Scan for the cell matching the given text and deliver its [X, Y] coordinate at center. 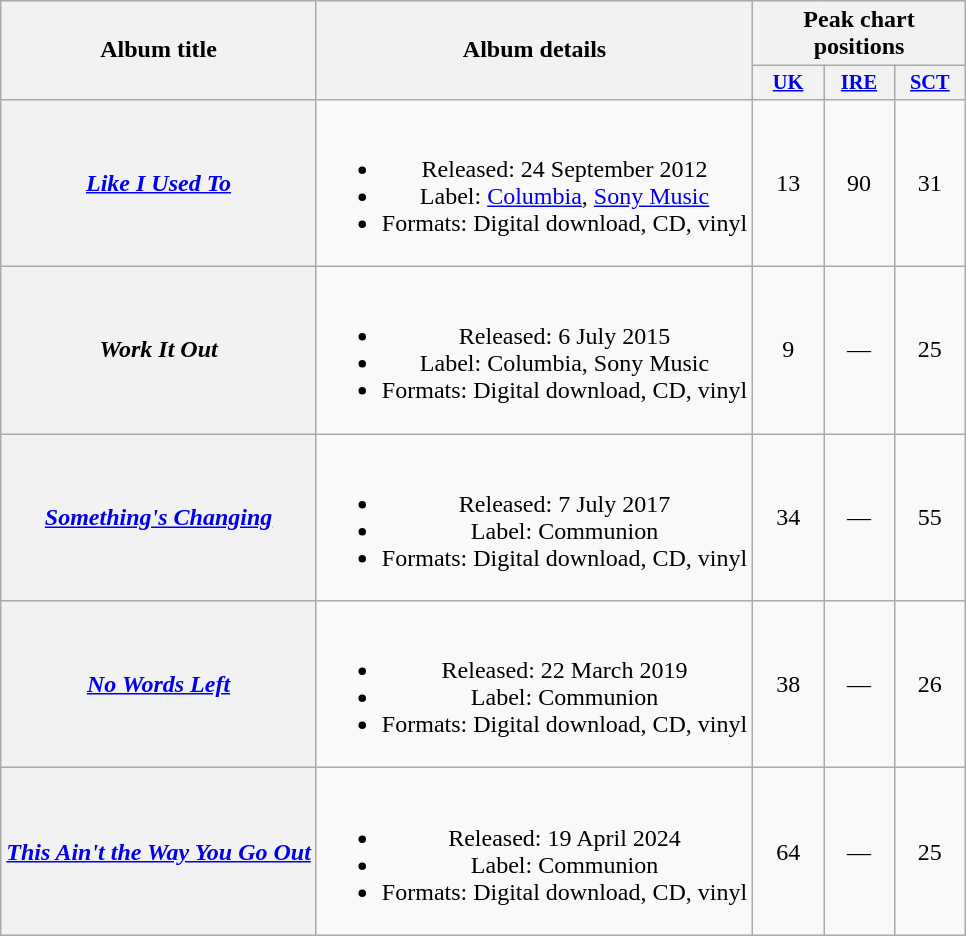
Released: 22 March 2019Label: CommunionFormats: Digital download, CD, vinyl [534, 684]
IRE [860, 83]
26 [930, 684]
90 [860, 182]
UK [788, 83]
55 [930, 518]
Album details [534, 50]
Released: 7 July 2017Label: CommunionFormats: Digital download, CD, vinyl [534, 518]
This Ain't the Way You Go Out [159, 852]
34 [788, 518]
31 [930, 182]
38 [788, 684]
13 [788, 182]
Released: 6 July 2015Label: Columbia, Sony MusicFormats: Digital download, CD, vinyl [534, 350]
Released: 19 April 2024Label: CommunionFormats: Digital download, CD, vinyl [534, 852]
No Words Left [159, 684]
Released: 24 September 2012Label: Columbia, Sony MusicFormats: Digital download, CD, vinyl [534, 182]
Peak chart positions [860, 34]
Something's Changing [159, 518]
9 [788, 350]
Like I Used To [159, 182]
Work It Out [159, 350]
Album title [159, 50]
64 [788, 852]
SCT [930, 83]
